Locate the cell with the specified text and output its [x, y] center coordinate. 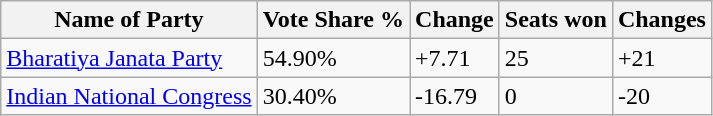
0 [556, 96]
30.40% [333, 96]
-20 [662, 96]
Name of Party [129, 20]
25 [556, 58]
Indian National Congress [129, 96]
-16.79 [455, 96]
Vote Share % [333, 20]
Change [455, 20]
54.90% [333, 58]
Changes [662, 20]
Bharatiya Janata Party [129, 58]
Seats won [556, 20]
+21 [662, 58]
+7.71 [455, 58]
